For the text-containing cell, return its midpoint in (x, y) coordinate format. 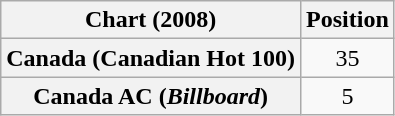
Canada AC (Billboard) (151, 96)
Position (348, 20)
Chart (2008) (151, 20)
5 (348, 96)
35 (348, 58)
Canada (Canadian Hot 100) (151, 58)
